Provide the [X, Y] coordinate of the cell's center where the given text is located.  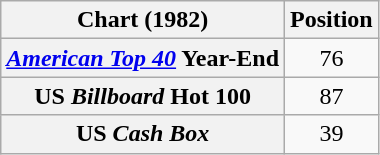
US Cash Box [143, 134]
American Top 40 Year-End [143, 58]
39 [332, 134]
US Billboard Hot 100 [143, 96]
76 [332, 58]
Position [332, 20]
87 [332, 96]
Chart (1982) [143, 20]
